Pinpoint the cell where the given text exists, returning its [X, Y] midpoint coordinate. 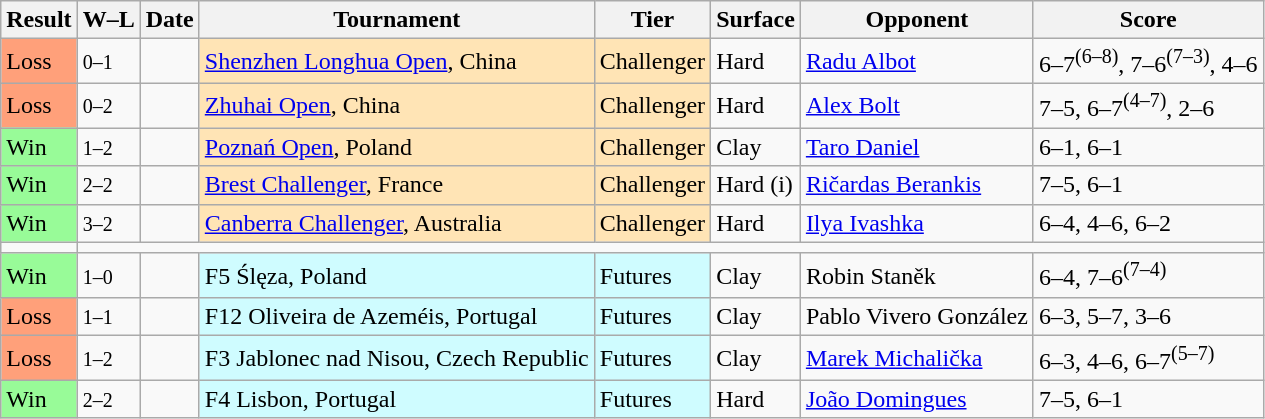
Pablo Vivero González [916, 317]
1–0 [108, 276]
Tier [652, 20]
Shenzhen Longhua Open, China [396, 62]
Ričardas Berankis [916, 185]
Alex Bolt [916, 106]
Opponent [916, 20]
Poznań Open, Poland [396, 147]
Hard (i) [756, 185]
Score [1148, 20]
1–1 [108, 317]
Surface [756, 20]
Zhuhai Open, China [396, 106]
F5 Ślęza, Poland [396, 276]
Date [170, 20]
6–7(6–8), 7–6(7–3), 4–6 [1148, 62]
Marek Michalička [916, 358]
W–L [108, 20]
7–5, 6–7(4–7), 2–6 [1148, 106]
6–3, 4–6, 6–7(5–7) [1148, 358]
Canberra Challenger, Australia [396, 223]
Brest Challenger, France [396, 185]
0–2 [108, 106]
Tournament [396, 20]
Taro Daniel [916, 147]
Result [39, 20]
6–3, 5–7, 3–6 [1148, 317]
6–4, 7–6(7–4) [1148, 276]
F3 Jablonec nad Nisou, Czech Republic [396, 358]
3–2 [108, 223]
F4 Lisbon, Portugal [396, 399]
0–1 [108, 62]
João Domingues [916, 399]
6–1, 6–1 [1148, 147]
Ilya Ivashka [916, 223]
6–4, 4–6, 6–2 [1148, 223]
F12 Oliveira de Azeméis, Portugal [396, 317]
Radu Albot [916, 62]
Robin Staněk [916, 276]
